Extract the [x, y] coordinate from the center of the cell holding the provided text.  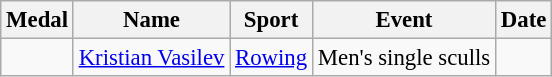
Men's single sculls [404, 58]
Kristian Vasilev [151, 58]
Name [151, 20]
Medal [38, 20]
Sport [272, 20]
Event [404, 20]
Date [523, 20]
Rowing [272, 58]
